Output the [x, y] coordinate of the center of the cell containing the given text.  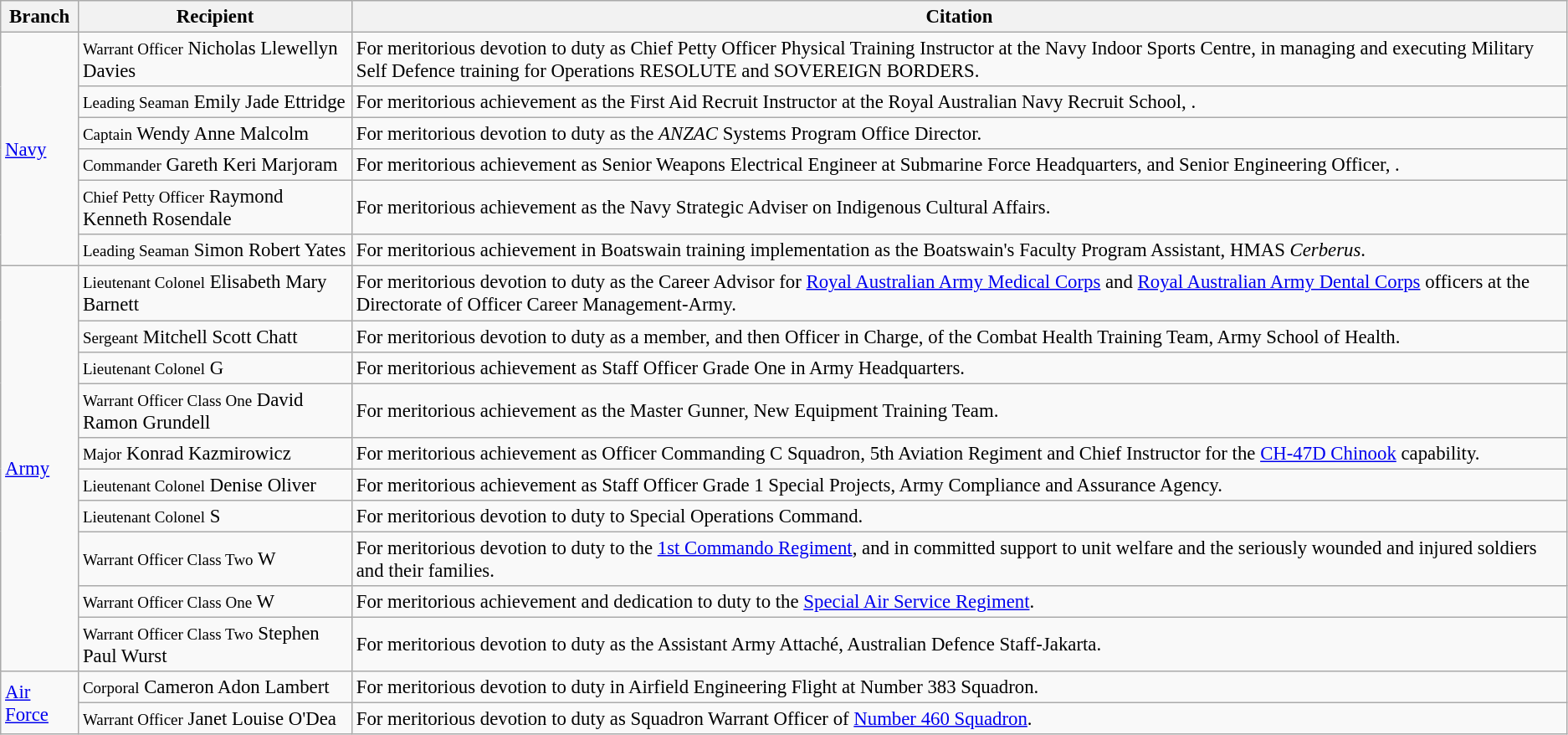
Warrant Officer Class One David Ramon Grundell [216, 410]
Leading Seaman Simon Robert Yates [216, 250]
Recipient [216, 17]
For meritorious achievement as Officer Commanding C Squadron, 5th Aviation Regiment and Chief Instructor for the CH-47D Chinook capability. [959, 453]
Chief Petty Officer Raymond Kenneth Rosendale [216, 208]
For meritorious devotion to duty as the Assistant Army Attaché, Australian Defence Staff-Jakarta. [959, 645]
Warrant Officer Nicholas Llewellyn Davies [216, 60]
Air Force [40, 703]
Lieutenant Colonel S [216, 517]
Lieutenant Colonel Denise Oliver [216, 485]
Sergeant Mitchell Scott Chatt [216, 337]
Warrant Officer Class Two W [216, 559]
Lieutenant Colonel G [216, 367]
Army [40, 469]
Major Konrad Kazmirowicz [216, 453]
For meritorious devotion to duty as a member, and then Officer in Charge, of the Combat Health Training Team, Army School of Health. [959, 337]
For meritorious achievement as the First Aid Recruit Instructor at the Royal Australian Navy Recruit School, . [959, 102]
For meritorious achievement as Staff Officer Grade One in Army Headquarters. [959, 367]
Warrant Officer Janet Louise O'Dea [216, 719]
For meritorious achievement and dedication to duty to the Special Air Service Regiment. [959, 602]
Leading Seaman Emily Jade Ettridge [216, 102]
For meritorious achievement as the Navy Strategic Adviser on Indigenous Cultural Affairs. [959, 208]
For meritorious achievement as Senior Weapons Electrical Engineer at Submarine Force Headquarters, and Senior Engineering Officer, . [959, 165]
For meritorious devotion to duty as the ANZAC Systems Program Office Director. [959, 134]
Lieutenant Colonel Elisabeth Mary Barnett [216, 293]
Citation [959, 17]
Branch [40, 17]
For meritorious achievement as Staff Officer Grade 1 Special Projects, Army Compliance and Assurance Agency. [959, 485]
Warrant Officer Class One W [216, 602]
For meritorious devotion to duty as Squadron Warrant Officer of Number 460 Squadron. [959, 719]
For meritorious achievement in Boatswain training implementation as the Boatswain's Faculty Program Assistant, HMAS Cerberus. [959, 250]
Corporal Cameron Adon Lambert [216, 687]
Warrant Officer Class Two Stephen Paul Wurst [216, 645]
For meritorious achievement as the Master Gunner, New Equipment Training Team. [959, 410]
For meritorious devotion to duty to Special Operations Command. [959, 517]
Captain Wendy Anne Malcolm [216, 134]
Commander Gareth Keri Marjoram [216, 165]
Navy [40, 150]
For meritorious devotion to duty in Airfield Engineering Flight at Number 383 Squadron. [959, 687]
